Locate the cell with the specified text and output its (X, Y) center coordinate. 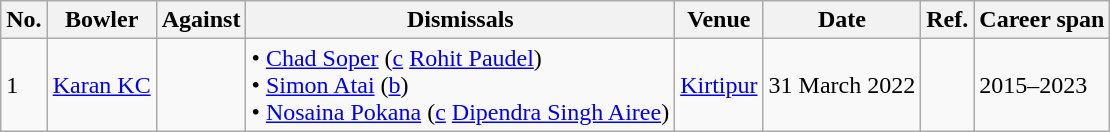
Career span (1042, 20)
Bowler (102, 20)
Karan KC (102, 85)
• Chad Soper (c Rohit Paudel)• Simon Atai (b)• Nosaina Pokana (c Dipendra Singh Airee) (460, 85)
2015–2023 (1042, 85)
Kirtipur (719, 85)
Venue (719, 20)
No. (24, 20)
Against (201, 20)
1 (24, 85)
Ref. (948, 20)
Date (842, 20)
31 March 2022 (842, 85)
Dismissals (460, 20)
